Output the (x, y) coordinate of the center of the cell containing the given text.  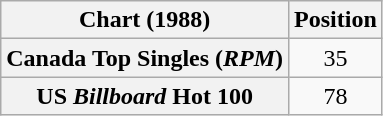
Chart (1988) (145, 20)
Position (336, 20)
35 (336, 58)
78 (336, 96)
Canada Top Singles (RPM) (145, 58)
US Billboard Hot 100 (145, 96)
